Return the [X, Y] coordinate for the center point of the cell that contains the specified text.  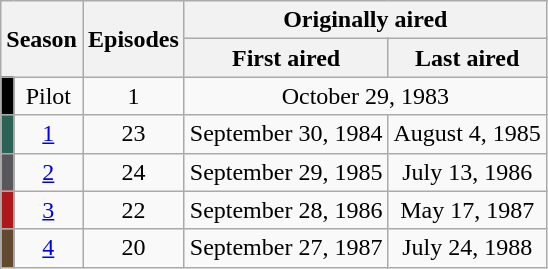
20 [133, 248]
Pilot [48, 96]
First aired [286, 58]
September 30, 1984 [286, 134]
23 [133, 134]
May 17, 1987 [467, 210]
October 29, 1983 [365, 96]
Last aired [467, 58]
4 [48, 248]
July 13, 1986 [467, 172]
22 [133, 210]
Originally aired [365, 20]
August 4, 1985 [467, 134]
September 27, 1987 [286, 248]
24 [133, 172]
Episodes [133, 39]
3 [48, 210]
September 29, 1985 [286, 172]
July 24, 1988 [467, 248]
2 [48, 172]
September 28, 1986 [286, 210]
Season [42, 39]
